Search for the cell housing the specified text and yield its [x, y] center coordinate. 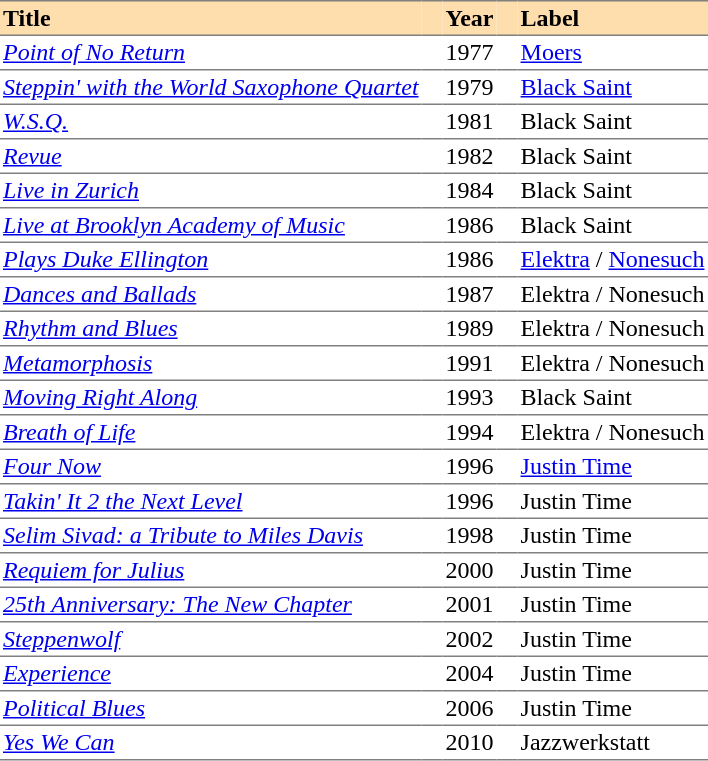
1991 [470, 363]
1993 [470, 398]
1981 [470, 122]
Metamorphosis [211, 363]
Title [211, 18]
25th Anniversary: The New Chapter [211, 605]
1994 [470, 433]
Selim Sivad: a Tribute to Miles Davis [211, 536]
1984 [470, 191]
Label [613, 18]
1977 [470, 53]
1987 [470, 295]
2010 [470, 743]
Moers [613, 53]
Year [470, 18]
Four Now [211, 467]
1998 [470, 536]
Plays Duke Ellington [211, 260]
2001 [470, 605]
Moving Right Along [211, 398]
Revue [211, 157]
Requiem for Julius [211, 571]
1982 [470, 157]
Dances and Ballads [211, 295]
Breath of Life [211, 433]
Experience [211, 674]
2006 [470, 709]
Takin' It 2 the Next Level [211, 501]
1989 [470, 329]
Steppin' with the World Saxophone Quartet [211, 87]
2002 [470, 639]
Steppenwolf [211, 639]
Point of No Return [211, 53]
2004 [470, 674]
Rhythm and Blues [211, 329]
1979 [470, 87]
2000 [470, 571]
Live in Zurich [211, 191]
W.S.Q. [211, 122]
Jazzwerkstatt [613, 743]
Yes We Can [211, 743]
Political Blues [211, 709]
Live at Brooklyn Academy of Music [211, 225]
